Identify which cell holds the provided text, then report its [X, Y] central coordinate. 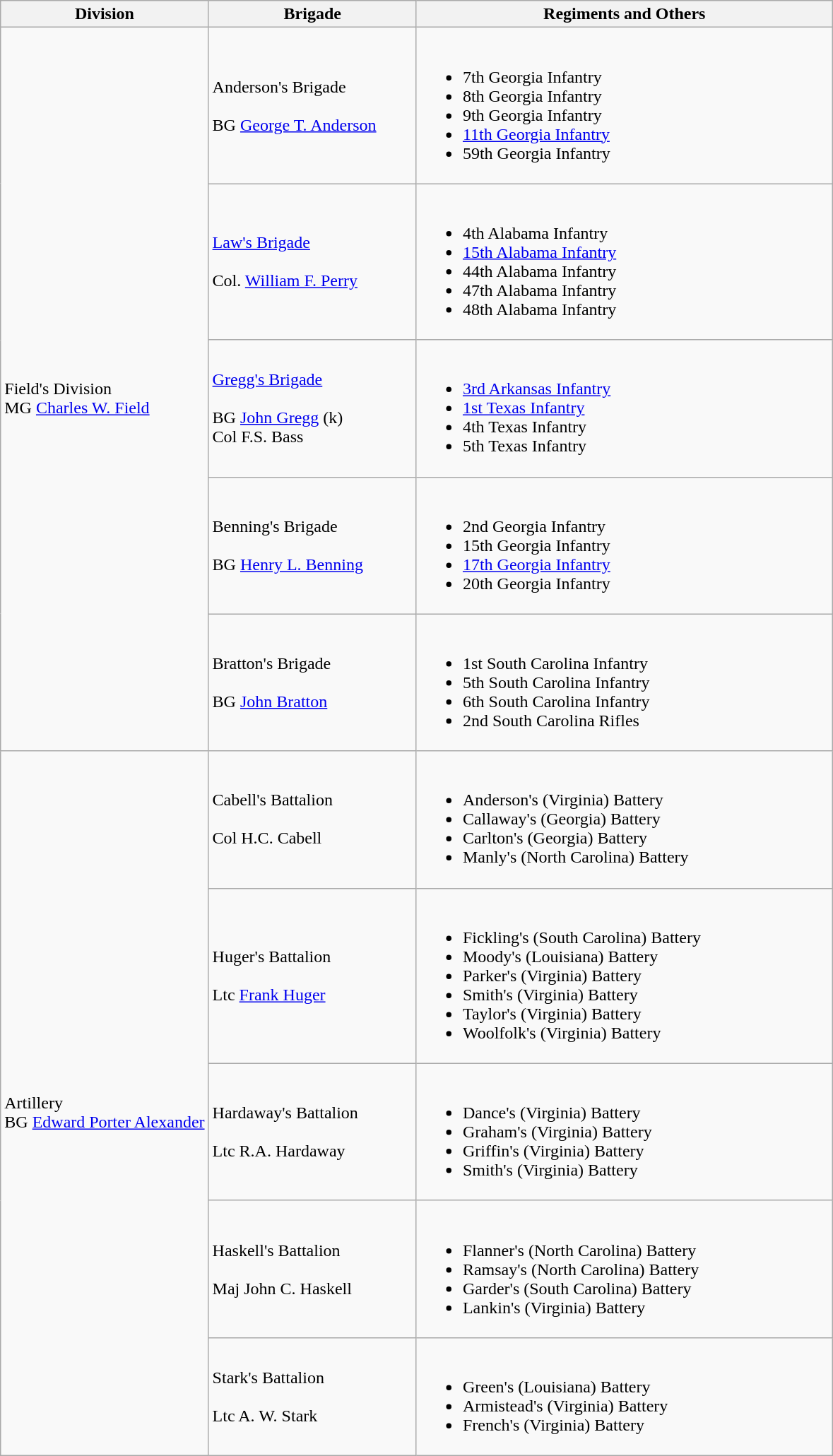
Flanner's (North Carolina) BatteryRamsay's (North Carolina) BatteryGarder's (South Carolina) BatteryLankin's (Virginia) Battery [625, 1269]
3rd Arkansas Infantry1st Texas Infantry4th Texas Infantry5th Texas Infantry [625, 408]
Brigade [312, 14]
Regiments and Others [625, 14]
Benning's Brigade BG Henry L. Benning [312, 545]
2nd Georgia Infantry15th Georgia Infantry17th Georgia Infantry20th Georgia Infantry [625, 545]
Cabell's Battalion Col H.C. Cabell [312, 819]
Dance's (Virginia) BatteryGraham's (Virginia) BatteryGriffin's (Virginia) BatterySmith's (Virginia) Battery [625, 1132]
Field's Division MG Charles W. Field [105, 389]
Haskell's Battalion Maj John C. Haskell [312, 1269]
Stark's Battalion Ltc A. W. Stark [312, 1396]
Gregg's Brigade BG John Gregg (k) Col F.S. Bass [312, 408]
Division [105, 14]
Anderson's Brigade BG George T. Anderson [312, 106]
Law's Brigade Col. William F. Perry [312, 261]
Hardaway's Battalion Ltc R.A. Hardaway [312, 1132]
Huger's Battalion Ltc Frank Huger [312, 976]
Artillery BG Edward Porter Alexander [105, 1103]
7th Georgia Infantry8th Georgia Infantry9th Georgia Infantry11th Georgia Infantry59th Georgia Infantry [625, 106]
1st South Carolina Infantry5th South Carolina Infantry6th South Carolina Infantry2nd South Carolina Rifles [625, 682]
Anderson's (Virginia) BatteryCallaway's (Georgia) BatteryCarlton's (Georgia) BatteryManly's (North Carolina) Battery [625, 819]
Bratton's Brigade BG John Bratton [312, 682]
4th Alabama Infantry15th Alabama Infantry44th Alabama Infantry47th Alabama Infantry48th Alabama Infantry [625, 261]
Green's (Louisiana) BatteryArmistead's (Virginia) BatteryFrench's (Virginia) Battery [625, 1396]
